Detect which cell encompasses the target text, then output its (X, Y) center coordinate. 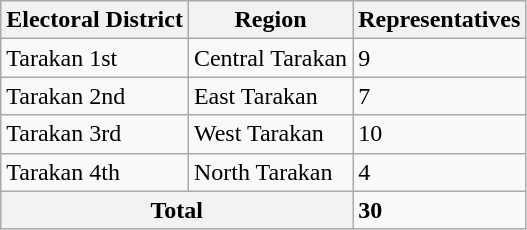
North Tarakan (270, 172)
7 (440, 96)
Tarakan 3rd (95, 134)
4 (440, 172)
Tarakan 2nd (95, 96)
30 (440, 210)
Total (177, 210)
Region (270, 20)
Tarakan 4th (95, 172)
9 (440, 58)
Central Tarakan (270, 58)
West Tarakan (270, 134)
East Tarakan (270, 96)
Tarakan 1st (95, 58)
Representatives (440, 20)
Electoral District (95, 20)
10 (440, 134)
